Return [X, Y] of the center of cell containing provided text 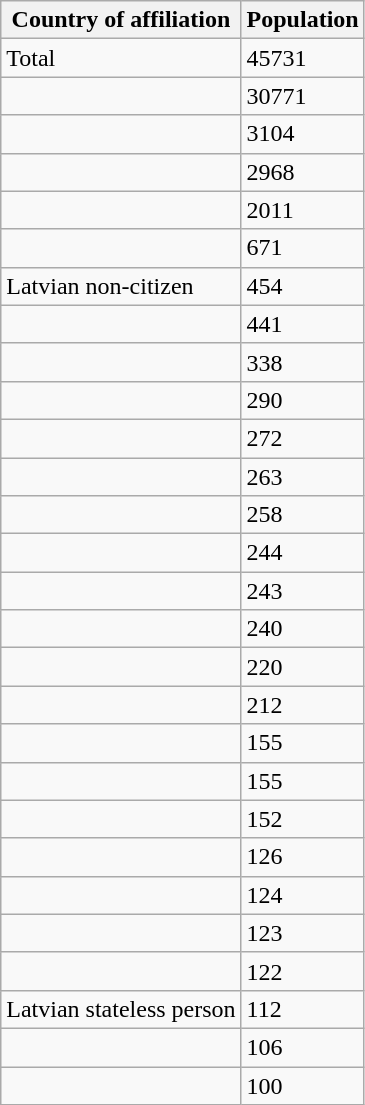
152 [302, 819]
106 [302, 1047]
258 [302, 515]
112 [302, 1009]
671 [302, 248]
220 [302, 667]
290 [302, 400]
263 [302, 477]
2968 [302, 172]
Population [302, 20]
338 [302, 362]
2011 [302, 210]
Country of affiliation [121, 20]
Latvian non-citizen [121, 286]
272 [302, 438]
454 [302, 286]
100 [302, 1085]
Total [121, 58]
Latvian stateless person [121, 1009]
123 [302, 933]
240 [302, 629]
212 [302, 705]
30771 [302, 96]
441 [302, 324]
126 [302, 857]
244 [302, 553]
124 [302, 895]
45731 [302, 58]
122 [302, 971]
243 [302, 591]
3104 [302, 134]
